Extract the (X, Y) coordinate from the center of the cell holding the provided text.  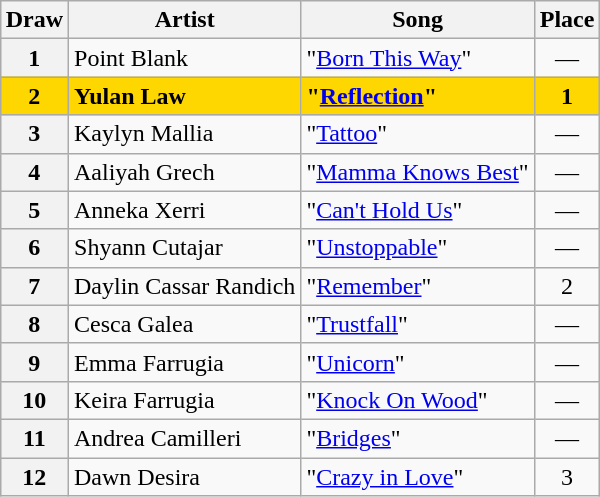
Dawn Desira (185, 477)
"Bridges" (418, 438)
11 (34, 438)
Song (418, 20)
"Tattoo" (418, 134)
Place (567, 20)
"Unstoppable" (418, 248)
"Can't Hold Us" (418, 210)
12 (34, 477)
7 (34, 286)
Point Blank (185, 58)
"Mamma Knows Best" (418, 172)
Aaliyah Grech (185, 172)
Artist (185, 20)
Kaylyn Mallia (185, 134)
Emma Farrugia (185, 362)
Andrea Camilleri (185, 438)
"Born This Way" (418, 58)
"Reflection" (418, 96)
"Trustfall" (418, 324)
"Knock On Wood" (418, 400)
Cesca Galea (185, 324)
10 (34, 400)
Yulan Law (185, 96)
5 (34, 210)
9 (34, 362)
Shyann Cutajar (185, 248)
Draw (34, 20)
"Unicorn" (418, 362)
6 (34, 248)
Keira Farrugia (185, 400)
Anneka Xerri (185, 210)
"Crazy in Love" (418, 477)
8 (34, 324)
Daylin Cassar Randich (185, 286)
"Remember" (418, 286)
4 (34, 172)
